Extract the [x, y] coordinate from the center of the cell holding the provided text.  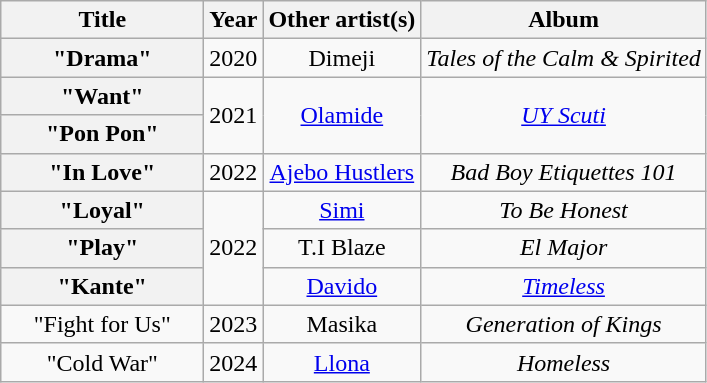
"Drama" [102, 58]
T.I Blaze [342, 248]
Timeless [564, 286]
Bad Boy Etiquettes 101 [564, 172]
Album [564, 20]
"Play" [102, 248]
Llona [342, 362]
Tales of the Calm & Spirited [564, 58]
2020 [234, 58]
"Kante" [102, 286]
"Fight for Us" [102, 324]
"Loyal" [102, 210]
"In Love" [102, 172]
Masika [342, 324]
UY Scuti [564, 115]
Olamide [342, 115]
Year [234, 20]
Generation of Kings [564, 324]
To Be Honest [564, 210]
Davido [342, 286]
"Pon Pon" [102, 134]
Ajebo Hustlers [342, 172]
2021 [234, 115]
2024 [234, 362]
Dimeji [342, 58]
2023 [234, 324]
"Want" [102, 96]
"Cold War" [102, 362]
Homeless [564, 362]
Other artist(s) [342, 20]
Simi [342, 210]
El Major [564, 248]
Title [102, 20]
